Return the (X, Y) coordinate for the center point of the cell that contains the specified text.  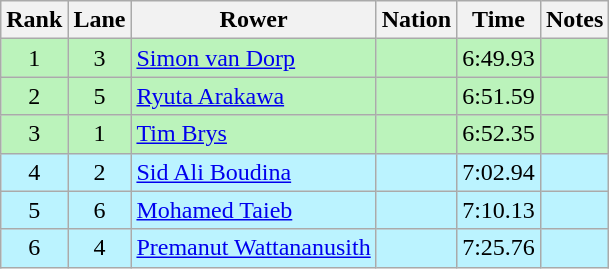
Mohamed Taieb (254, 210)
Rank (34, 20)
Ryuta Arakawa (254, 96)
Tim Brys (254, 134)
7:10.13 (499, 210)
7:02.94 (499, 172)
Simon van Dorp (254, 58)
6:49.93 (499, 58)
Nation (416, 20)
Premanut Wattananusith (254, 248)
Sid Ali Boudina (254, 172)
7:25.76 (499, 248)
Rower (254, 20)
6:51.59 (499, 96)
Lane (100, 20)
Time (499, 20)
6:52.35 (499, 134)
Notes (574, 20)
